Return (X, Y) of the center of cell containing provided text 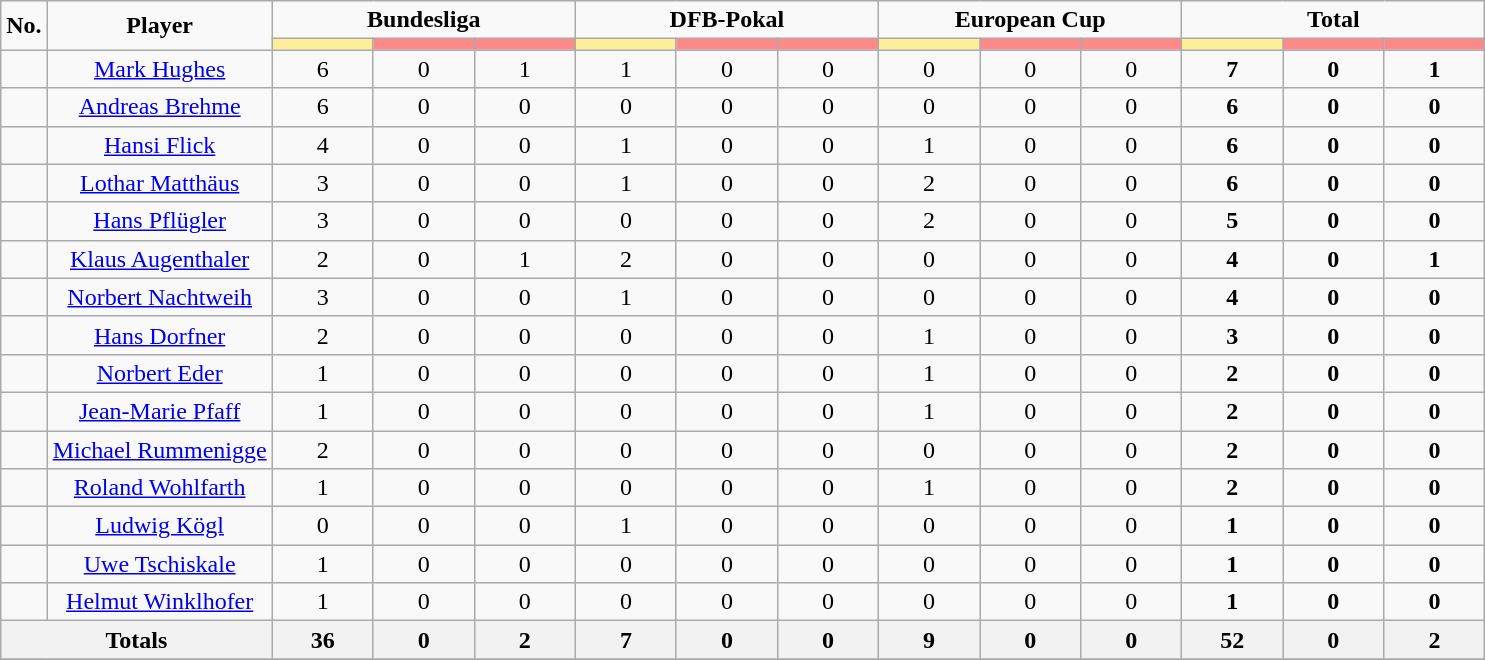
Hansi Flick (160, 145)
European Cup (1030, 20)
5 (1232, 221)
52 (1232, 640)
Klaus Augenthaler (160, 259)
Jean-Marie Pfaff (160, 411)
Hans Dorfner (160, 335)
Totals (136, 640)
Mark Hughes (160, 69)
Lothar Matthäus (160, 183)
36 (322, 640)
Michael Rummenigge (160, 449)
Bundesliga (424, 20)
Ludwig Kögl (160, 526)
Norbert Eder (160, 373)
Norbert Nachtweih (160, 297)
Hans Pflügler (160, 221)
Roland Wohlfarth (160, 488)
No. (24, 26)
Uwe Tschiskale (160, 564)
Player (160, 26)
Helmut Winklhofer (160, 602)
Andreas Brehme (160, 107)
DFB-Pokal (726, 20)
Total (1334, 20)
9 (930, 640)
